Find where the given text appears and provide that cell's center as [X, Y] coordinate. 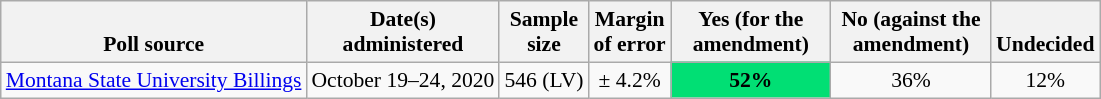
12% [1045, 80]
36% [911, 80]
546 (LV) [544, 80]
± 4.2% [630, 80]
Undecided [1045, 32]
October 19–24, 2020 [402, 80]
No (against the amendment) [911, 32]
52% [751, 80]
Samplesize [544, 32]
Montana State University Billings [154, 80]
Date(s)administered [402, 32]
Poll source [154, 32]
Marginof error [630, 32]
Yes (for the amendment) [751, 32]
